Pinpoint the cell where the given text exists, returning its [x, y] midpoint coordinate. 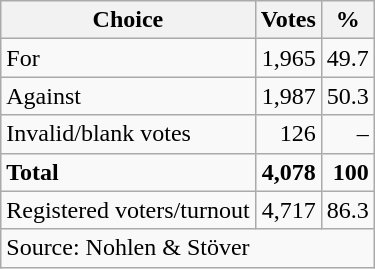
Choice [128, 20]
126 [288, 134]
Invalid/blank votes [128, 134]
For [128, 58]
86.3 [348, 210]
% [348, 20]
Registered voters/turnout [128, 210]
100 [348, 172]
– [348, 134]
Against [128, 96]
Source: Nohlen & Stöver [188, 248]
50.3 [348, 96]
4,717 [288, 210]
1,965 [288, 58]
4,078 [288, 172]
Total [128, 172]
Votes [288, 20]
1,987 [288, 96]
49.7 [348, 58]
